Scan for the cell matching the given text and deliver its [x, y] coordinate at center. 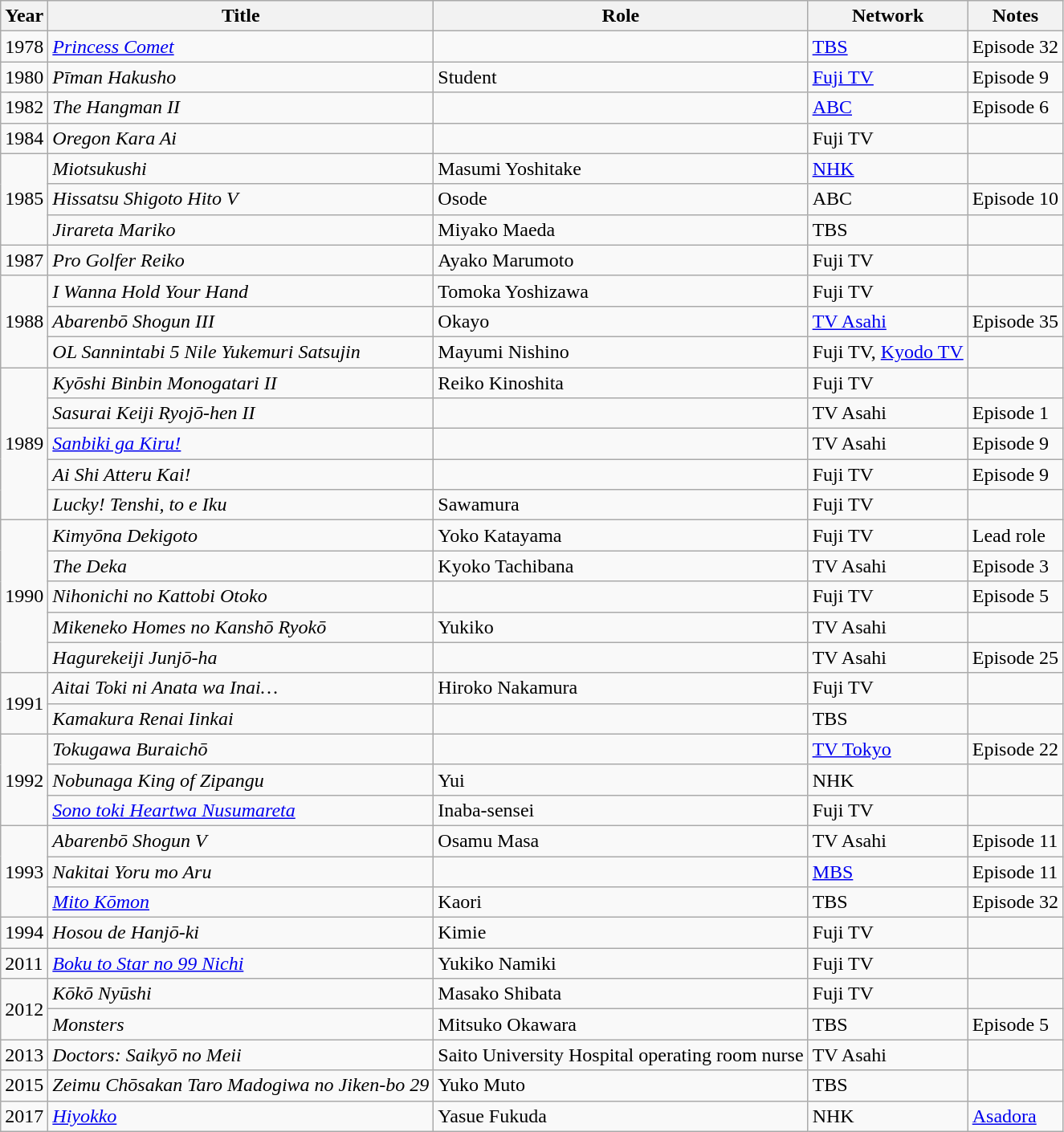
Sasurai Keiji Ryojō-hen II [241, 413]
Episode 35 [1015, 321]
2013 [24, 1055]
2015 [24, 1085]
Episode 25 [1015, 658]
Episode 3 [1015, 566]
Reiko Kinoshita [621, 383]
Notes [1015, 16]
Osamu Masa [621, 841]
Masako Shibata [621, 994]
1991 [24, 703]
1984 [24, 138]
Mayumi Nishino [621, 352]
Yukiko Namiki [621, 963]
The Hangman II [241, 108]
Nobunaga King of Zipangu [241, 780]
Fuji TV, Kyodo TV [888, 352]
2017 [24, 1116]
Kyoko Tachibana [621, 566]
Ai Shi Atteru Kai! [241, 474]
1990 [24, 597]
Osode [621, 199]
Lead role [1015, 535]
Jirareta Mariko [241, 230]
Student [621, 77]
Abarenbō Shogun III [241, 321]
1978 [24, 47]
Network [888, 16]
Yasue Fukuda [621, 1116]
1982 [24, 108]
Hiyokko [241, 1116]
Nakitai Yoru mo Aru [241, 871]
Kamakura Renai Iinkai [241, 719]
Hosou de Hanjō-ki [241, 933]
Kimyōna Dekigoto [241, 535]
1988 [24, 321]
Hagurekeiji Junjō-ha [241, 658]
Hissatsu Shigoto Hito V [241, 199]
Role [621, 16]
Aitai Toki ni Anata wa Inai… [241, 688]
2012 [24, 1009]
MBS [888, 871]
Okayo [621, 321]
Year [24, 16]
Title [241, 16]
1989 [24, 444]
Yoko Katayama [621, 535]
Mikeneko Homes no Kanshō Ryokō [241, 627]
Oregon Kara Ai [241, 138]
Episode 22 [1015, 749]
Saito University Hospital operating room nurse [621, 1055]
Miyako Maeda [621, 230]
1992 [24, 780]
1993 [24, 871]
Episode 10 [1015, 199]
Princess Comet [241, 47]
Episode 1 [1015, 413]
Asadora [1015, 1116]
TV Tokyo [888, 749]
Nihonichi no Kattobi Otoko [241, 597]
Kōkō Nyūshi [241, 994]
Sanbiki ga Kiru! [241, 444]
2011 [24, 963]
Yukiko [621, 627]
Sawamura [621, 505]
The Deka [241, 566]
Tokugawa Buraichō [241, 749]
Yui [621, 780]
1994 [24, 933]
Mito Kōmon [241, 902]
Pro Golfer Reiko [241, 260]
Boku to Star no 99 Nichi [241, 963]
1985 [24, 199]
Mitsuko Okawara [621, 1024]
Episode 6 [1015, 108]
1980 [24, 77]
1987 [24, 260]
Ayako Marumoto [621, 260]
Doctors: Saikyō no Meii [241, 1055]
Monsters [241, 1024]
Kaori [621, 902]
Zeimu Chōsakan Taro Madogiwa no Jiken-bo 29 [241, 1085]
Sono toki Heartwa Nusumareta [241, 810]
Lucky! Tenshi, to e Iku [241, 505]
I Wanna Hold Your Hand [241, 291]
Abarenbō Shogun V [241, 841]
Inaba-sensei [621, 810]
Tomoka Yoshizawa [621, 291]
Kyōshi Binbin Monogatari II [241, 383]
Masumi Yoshitake [621, 169]
OL Sannintabi 5 Nile Yukemuri Satsujin [241, 352]
Kimie [621, 933]
Yuko Muto [621, 1085]
Hiroko Nakamura [621, 688]
Pīman Hakusho [241, 77]
Miotsukushi [241, 169]
